Identify which cell holds the provided text, then report its (x, y) central coordinate. 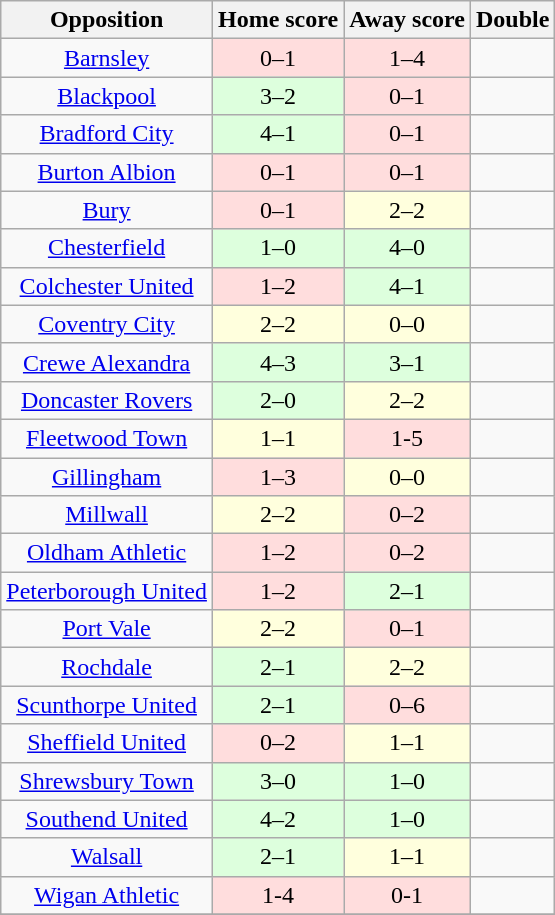
3–0 (278, 781)
Scunthorpe United (107, 705)
Doncaster Rovers (107, 400)
4–2 (278, 819)
4–3 (278, 362)
Colchester United (107, 286)
Home score (278, 20)
1–4 (408, 58)
3–1 (408, 362)
2–0 (278, 400)
Chesterfield (107, 248)
Crewe Alexandra (107, 362)
Walsall (107, 857)
Bury (107, 210)
Shrewsbury Town (107, 781)
4–0 (408, 248)
Away score (408, 20)
Blackpool (107, 96)
Millwall (107, 515)
Opposition (107, 20)
1-5 (408, 438)
Coventry City (107, 324)
Gillingham (107, 477)
1-4 (278, 895)
Sheffield United (107, 743)
1–3 (278, 477)
Southend United (107, 819)
0–6 (408, 705)
0-1 (408, 895)
Double (513, 20)
Fleetwood Town (107, 438)
Rochdale (107, 667)
Bradford City (107, 134)
Wigan Athletic (107, 895)
Peterborough United (107, 591)
Barnsley (107, 58)
Oldham Athletic (107, 553)
Port Vale (107, 629)
3–2 (278, 96)
Burton Albion (107, 172)
